Scan for the cell matching the given text and deliver its [X, Y] coordinate at center. 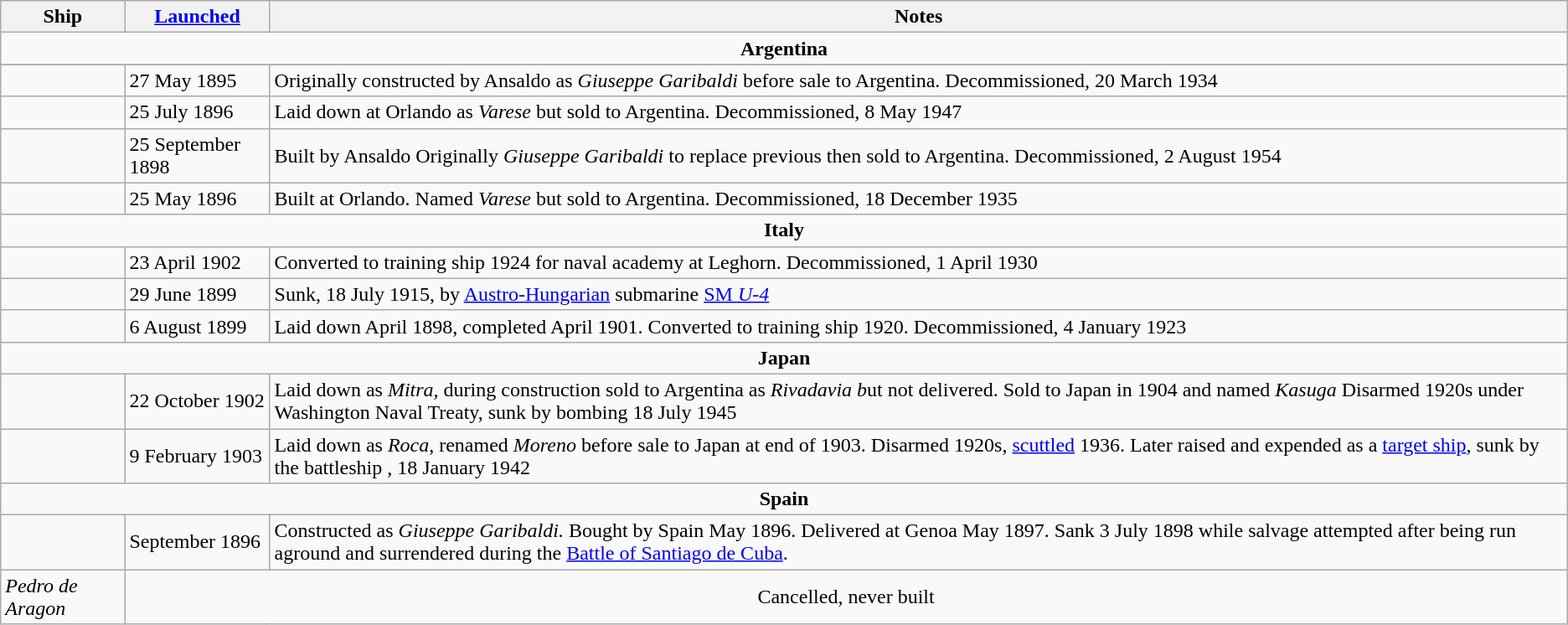
6 August 1899 [198, 326]
Sunk, 18 July 1915, by Austro-Hungarian submarine SM U-4 [918, 294]
9 February 1903 [198, 456]
Converted to training ship 1924 for naval academy at Leghorn. Decommissioned, 1 April 1930 [918, 262]
Laid down at Orlando as Varese but sold to Argentina. Decommissioned, 8 May 1947 [918, 112]
25 September 1898 [198, 156]
Notes [918, 17]
Built at Orlando. Named Varese but sold to Argentina. Decommissioned, 18 December 1935 [918, 199]
Launched [198, 17]
27 May 1895 [198, 80]
September 1896 [198, 543]
Argentina [784, 49]
22 October 1902 [198, 400]
Italy [784, 230]
Spain [784, 499]
Cancelled, never built [846, 597]
Ship [63, 17]
Laid down April 1898, completed April 1901. Converted to training ship 1920. Decommissioned, 4 January 1923 [918, 326]
25 May 1896 [198, 199]
Japan [784, 358]
Built by Ansaldo Originally Giuseppe Garibaldi to replace previous then sold to Argentina. Decommissioned, 2 August 1954 [918, 156]
Originally constructed by Ansaldo as Giuseppe Garibaldi before sale to Argentina. Decommissioned, 20 March 1934 [918, 80]
23 April 1902 [198, 262]
29 June 1899 [198, 294]
25 July 1896 [198, 112]
Pedro de Aragon [63, 597]
